Pinpoint the cell where the given text exists, returning its [X, Y] midpoint coordinate. 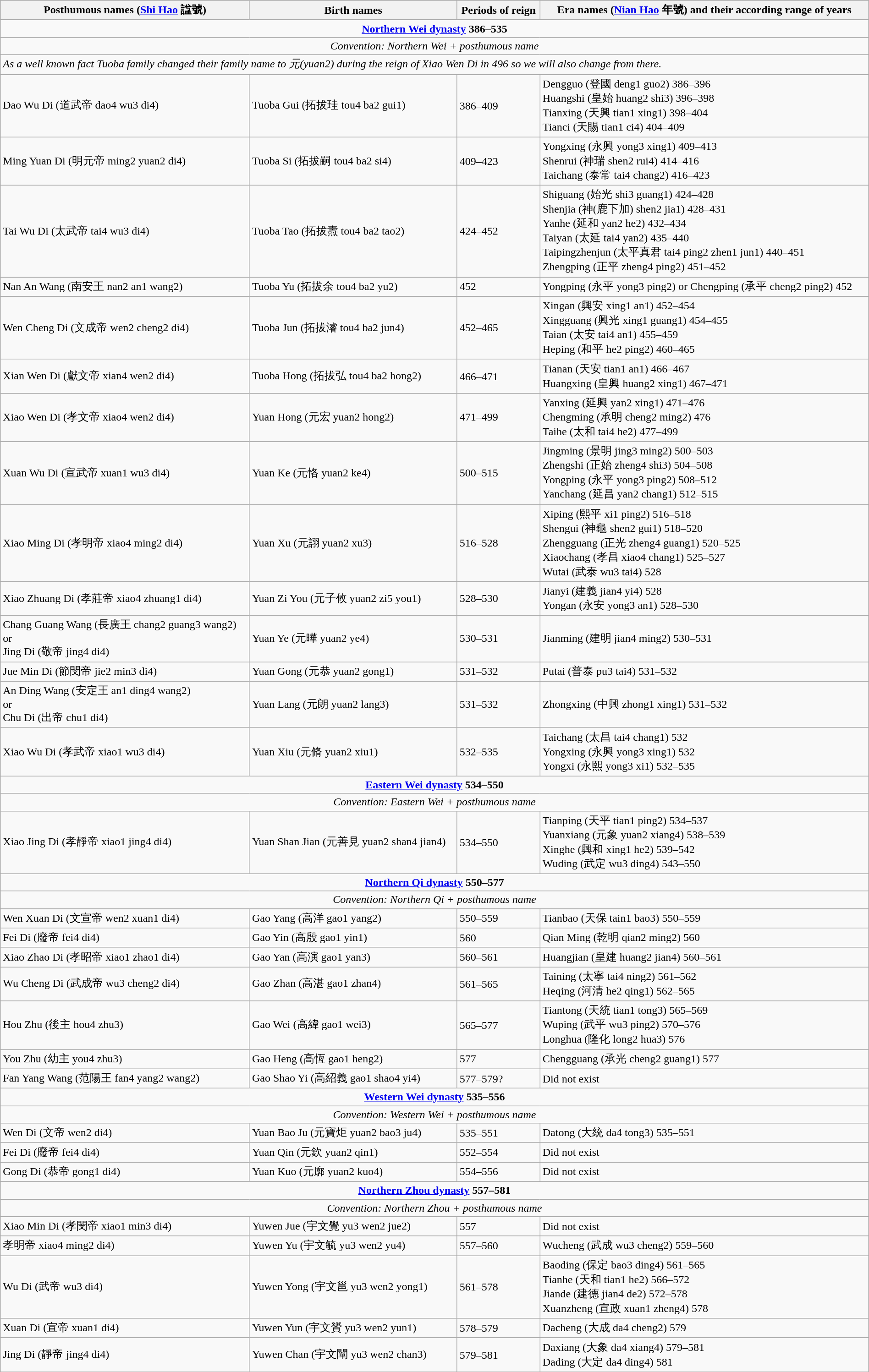
557 [499, 1227]
Jianyi (建義 jian4 yi4) 528Yongan (永安 yong3 an1) 528–530 [704, 599]
Ming Yuan Di (明元帝 ming2 yuan2 di4) [125, 161]
An Ding Wang (安定王 an1 ding4 wang2)orChu Di (出帝 chu1 di4) [125, 705]
Taichang (太昌 tai4 chang1) 532Yongxing (永興 yong3 xing1) 532Yongxi (永熙 yong3 xi1) 532–535 [704, 752]
565–577 [499, 1025]
Xiao Wen Di (孝文帝 xiao4 wen2 di4) [125, 417]
560–561 [499, 957]
Wen Xuan Di (文宣帝 wen2 xuan1 di4) [125, 918]
532–535 [499, 752]
579–581 [499, 1355]
Northern Zhou dynasty 557–581 [434, 1190]
528–530 [499, 599]
Yuwen Yong (宇文邕 yu3 wen2 yong1) [353, 1287]
577 [499, 1059]
Gao Yang (高洋 gao1 yang2) [353, 918]
Chang Guang Wang (長廣王 chang2 guang3 wang2)orJing Di (敬帝 jing4 di4) [125, 639]
554–556 [499, 1172]
Qian Ming (乾明 qian2 ming2) 560 [704, 938]
Jingming (景明 jing3 ming2) 500–503Zhengshi (正始 zheng4 shi3) 504–508Yongping (永平 yong3 ping2) 508–512Yanchang (延昌 yan2 chang1) 512–515 [704, 473]
Yongping (永平 yong3 ping2) or Chengping (承平 cheng2 ping2) 452 [704, 287]
Zhongxing (中興 zhong1 xing1) 531–532 [704, 705]
Yuan Shan Jian (元善見 yuan2 shan4 jian4) [353, 842]
Northern Qi dynasty 550–577 [434, 882]
Huangjian (皇建 huang2 jian4) 560–561 [704, 957]
561–578 [499, 1287]
Northern Wei dynasty 386–535 [434, 28]
Gao Yan (高演 gao1 yan3) [353, 957]
Xiao Min Di (孝閔帝 xiao1 min3 di4) [125, 1227]
Yongxing (永興 yong3 xing1) 409–413Shenrui (神瑞 shen2 rui4) 414–416Taichang (泰常 tai4 chang2) 416–423 [704, 161]
466–471 [499, 376]
Tianan (天安 tian1 an1) 466–467Huangxing (皇興 huang2 xing1) 467–471 [704, 376]
Yuwen Jue (宇文覺 yu3 wen2 jue2) [353, 1227]
Yuan Xiu (元脩 yuan2 xiu1) [353, 752]
Western Wei dynasty 535–556 [434, 1097]
Xian Wen Di (獻文帝 xian4 wen2 di4) [125, 376]
Yuan Hong (元宏 yuan2 hong2) [353, 417]
552–554 [499, 1153]
Tiantong (天統 tian1 tong3) 565–569Wuping (武平 wu3 ping2) 570–576Longhua (隆化 long2 hua3) 576 [704, 1025]
Jianming (建明 jian4 ming2) 530–531 [704, 639]
Convention: Western Wei + posthumous name [434, 1115]
Baoding (保定 bao3 ding4) 561–565Tianhe (天和 tian1 he2) 566–572Jiande (建德 jian4 de2) 572–578Xuanzheng (宣政 xuan1 zheng4) 578 [704, 1287]
Tianping (天平 tian1 ping2) 534–537Yuanxiang (元象 yuan2 xiang4) 538–539Xinghe (興和 xing1 he2) 539–542Wuding (武定 wu3 ding4) 543–550 [704, 842]
Tuoba Yu (拓拔余 tou4 ba2 yu2) [353, 287]
Putai (普泰 pu3 tai4) 531–532 [704, 672]
Tuoba Gui (拓拔珪 tou4 ba2 gui1) [353, 105]
Dacheng (大成 da4 cheng2) 579 [704, 1328]
Yuan Ye (元曄 yuan2 ye4) [353, 639]
Yuan Kuo (元廓 yuan2 kuo4) [353, 1172]
Xiao Ming Di (孝明帝 xiao4 ming2 di4) [125, 543]
535–551 [499, 1133]
557–560 [499, 1246]
Periods of reign [499, 10]
Datong (大統 da4 tong3) 535–551 [704, 1133]
Hou Zhu (後主 hou4 zhu3) [125, 1025]
Daxiang (大象 da4 xiang4) 579–581Dading (大定 da4 ding4) 581 [704, 1355]
Xiao Jing Di (孝靜帝 xiao1 jing4 di4) [125, 842]
Era names (Nian Hao 年號) and their according range of years [704, 10]
You Zhu (幼主 you4 zhu3) [125, 1059]
550–559 [499, 918]
471–499 [499, 417]
Convention: Northern Wei + posthumous name [434, 46]
Tuoba Si (拓拔嗣 tou4 ba2 si4) [353, 161]
409–423 [499, 161]
Posthumous names (Shi Hao 諡號) [125, 10]
Wucheng (武成 wu3 cheng2) 559–560 [704, 1246]
Tuoba Jun (拓拔濬 tou4 ba2 jun4) [353, 328]
Gao Zhan (高湛 gao1 zhan4) [353, 984]
452 [499, 287]
孝明帝 xiao4 ming2 di4) [125, 1246]
560 [499, 938]
Wu Di (武帝 wu3 di4) [125, 1287]
Wen Di (文帝 wen2 di4) [125, 1133]
577–579? [499, 1078]
578–579 [499, 1328]
534–550 [499, 842]
Jing Di (靜帝 jing4 di4) [125, 1355]
Chengguang (承光 cheng2 guang1) 577 [704, 1059]
Xiao Zhao Di (孝昭帝 xiao1 zhao1 di4) [125, 957]
Xiao Wu Di (孝武帝 xiao1 wu3 di4) [125, 752]
Yuan Lang (元朗 yuan2 lang3) [353, 705]
As a well known fact Tuoba family changed their family name to 元(yuan2) during the reign of Xiao Wen Di in 496 so we will also change from there. [434, 64]
500–515 [499, 473]
Xiao Zhuang Di (孝莊帝 xiao4 zhuang1 di4) [125, 599]
Tuoba Tao (拓拔燾 tou4 ba2 tao2) [353, 231]
530–531 [499, 639]
Tai Wu Di (太武帝 tai4 wu3 di4) [125, 231]
Yuan Qin (元欽 yuan2 qin1) [353, 1153]
Gao Heng (高恆 gao1 heng2) [353, 1059]
Yuan Xu (元詡 yuan2 xu3) [353, 543]
Gao Yin (高殷 gao1 yin1) [353, 938]
Dao Wu Di (道武帝 dao4 wu3 di4) [125, 105]
Wen Cheng Di (文成帝 wen2 cheng2 di4) [125, 328]
Gao Wei (高緯 gao1 wei3) [353, 1025]
Tianbao (天保 tain1 bao3) 550–559 [704, 918]
516–528 [499, 543]
Yuwen Yu (宇文毓 yu3 wen2 yu4) [353, 1246]
Tuoba Hong (拓拔弘 tou4 ba2 hong2) [353, 376]
Yuan Ke (元恪 yuan2 ke4) [353, 473]
Gao Shao Yi (高紹義 gao1 shao4 yi4) [353, 1078]
Taining (太寧 tai4 ning2) 561–562Heqing (河清 he2 qing1) 562–565 [704, 984]
Gong Di (恭帝 gong1 di4) [125, 1172]
Xuan Wu Di (宣武帝 xuan1 wu3 di4) [125, 473]
Yuan Gong (元恭 yuan2 gong1) [353, 672]
Nan An Wang (南安王 nan2 an1 wang2) [125, 287]
Birth names [353, 10]
Convention: Northern Zhou + posthumous name [434, 1208]
Yuan Zi You (元子攸 yuan2 zi5 you1) [353, 599]
Wu Cheng Di (武成帝 wu3 cheng2 di4) [125, 984]
Jue Min Di (節閔帝 jie2 min3 di4) [125, 672]
Dengguo (登國 deng1 guo2) 386–396Huangshi (皇始 huang2 shi3) 396–398Tianxing (天興 tian1 xing1) 398–404Tianci (天賜 tian1 ci4) 404–409 [704, 105]
561–565 [499, 984]
424–452 [499, 231]
Xuan Di (宣帝 xuan1 di4) [125, 1328]
Eastern Wei dynasty 534–550 [434, 785]
Convention: Northern Qi + posthumous name [434, 900]
Fan Yang Wang (范陽王 fan4 yang2 wang2) [125, 1078]
Yuwen Chan (宇文闡 yu3 wen2 chan3) [353, 1355]
452–465 [499, 328]
Xingan (興安 xing1 an1) 452–454Xingguang (興光 xing1 guang1) 454–455Taian (太安 tai4 an1) 455–459Heping (和平 he2 ping2) 460–465 [704, 328]
Yanxing (延興 yan2 xing1) 471–476Chengming (承明 cheng2 ming2) 476Taihe (太和 tai4 he2) 477–499 [704, 417]
Convention: Eastern Wei + posthumous name [434, 802]
386–409 [499, 105]
Yuwen Yun (宇文贇 yu3 wen2 yun1) [353, 1328]
Yuan Bao Ju (元寶炬 yuan2 bao3 ju4) [353, 1133]
